Scan for the cell matching the given text and deliver its (X, Y) coordinate at center. 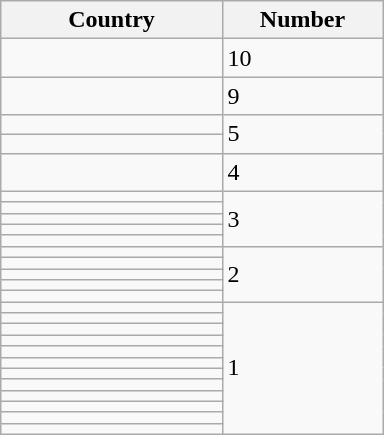
2 (302, 274)
3 (302, 218)
Country (112, 20)
4 (302, 172)
Number (302, 20)
9 (302, 96)
5 (302, 134)
1 (302, 368)
10 (302, 58)
